Identify which cell holds the provided text, then report its (X, Y) central coordinate. 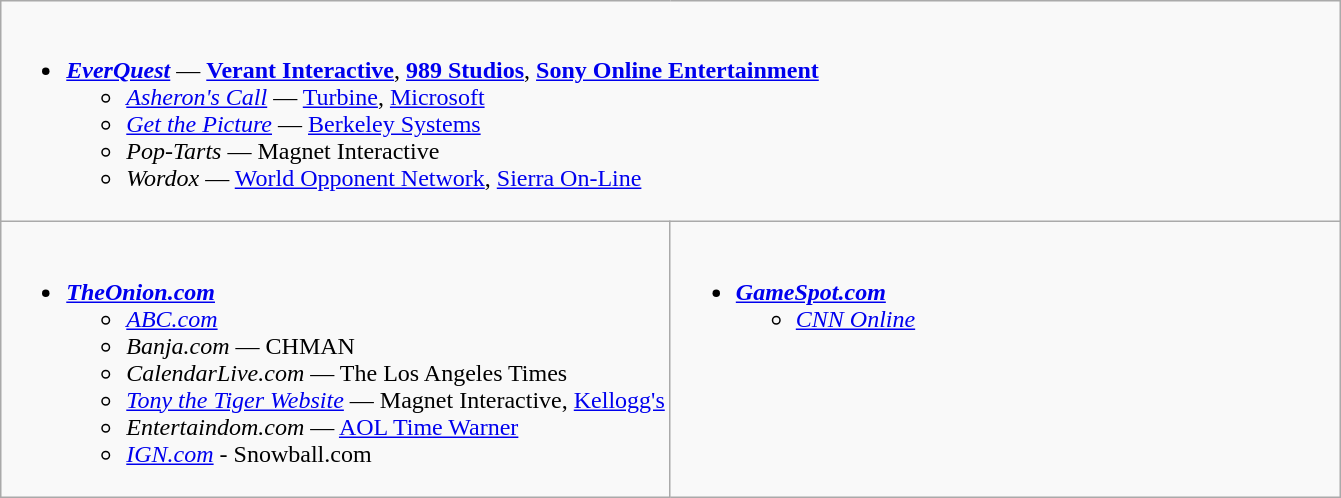
GameSpot.comCNN Online (1005, 360)
